Search for the cell housing the specified text and yield its (X, Y) center coordinate. 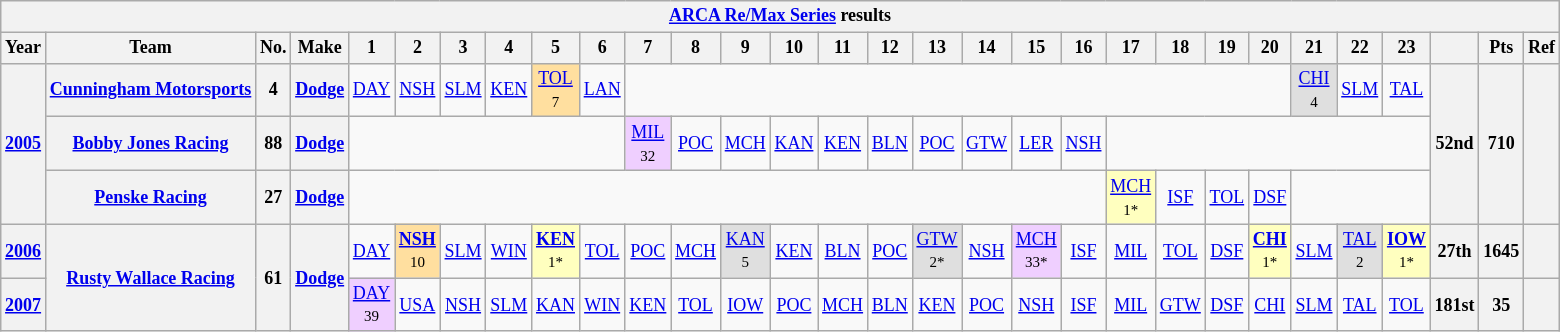
Penske Racing (150, 197)
USA (418, 305)
1 (371, 48)
Cunningham Motorsports (150, 90)
35 (1502, 305)
52nd (1454, 144)
2007 (24, 305)
KAN5 (745, 251)
Team (150, 48)
No. (274, 48)
2005 (24, 144)
Pts (1502, 48)
CHI (1270, 305)
IOW (745, 305)
2006 (24, 251)
17 (1131, 48)
Rusty Wallace Racing (150, 278)
IOW1* (1407, 251)
10 (794, 48)
23 (1407, 48)
3 (463, 48)
20 (1270, 48)
61 (274, 278)
16 (1084, 48)
MIL32 (648, 144)
7 (648, 48)
22 (1360, 48)
19 (1226, 48)
88 (274, 144)
MCH33* (1036, 251)
LAN (602, 90)
15 (1036, 48)
CHI1* (1270, 251)
TOL7 (556, 90)
27th (1454, 251)
710 (1502, 144)
181st (1454, 305)
2 (418, 48)
11 (843, 48)
6 (602, 48)
NSH10 (418, 251)
9 (745, 48)
Bobby Jones Racing (150, 144)
Ref (1542, 48)
18 (1180, 48)
Make (320, 48)
DAY39 (371, 305)
21 (1314, 48)
ARCA Re/Max Series results (780, 16)
TAL2 (1360, 251)
5 (556, 48)
27 (274, 197)
13 (937, 48)
GTW2* (937, 251)
14 (987, 48)
LER (1036, 144)
12 (890, 48)
MCH1* (1131, 197)
KEN1* (556, 251)
8 (696, 48)
Year (24, 48)
CHI4 (1314, 90)
1645 (1502, 251)
